Scan for the cell matching the given text and deliver its (x, y) coordinate at center. 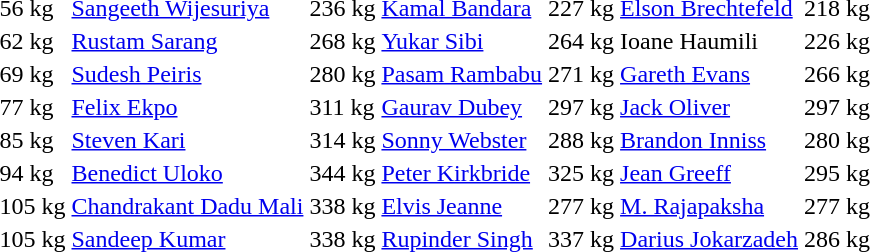
338 kg (342, 206)
Elvis Jeanne (462, 206)
Gareth Evans (710, 74)
M. Rajapaksha (710, 206)
Jack Oliver (710, 107)
Steven Kari (188, 140)
Chandrakant Dadu Mali (188, 206)
268 kg (342, 41)
264 kg (582, 41)
Felix Ekpo (188, 107)
277 kg (582, 206)
280 kg (342, 74)
Pasam Rambabu (462, 74)
Ioane Haumili (710, 41)
Brandon Inniss (710, 140)
325 kg (582, 173)
311 kg (342, 107)
Benedict Uloko (188, 173)
297 kg (582, 107)
288 kg (582, 140)
314 kg (342, 140)
Jean Greeff (710, 173)
Yukar Sibi (462, 41)
344 kg (342, 173)
Peter Kirkbride (462, 173)
Gaurav Dubey (462, 107)
271 kg (582, 74)
Sudesh Peiris (188, 74)
Sonny Webster (462, 140)
Rustam Sarang (188, 41)
